Extract the (X, Y) coordinate from the center of the cell holding the provided text.  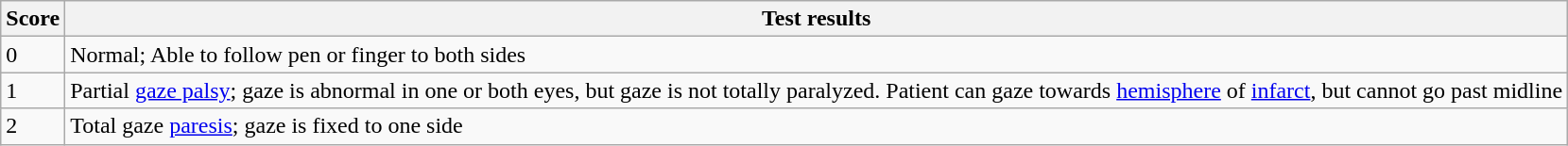
1 (33, 90)
2 (33, 126)
Total gaze paresis; gaze is fixed to one side (817, 126)
Test results (817, 19)
0 (33, 55)
Score (33, 19)
Normal; Able to follow pen or finger to both sides (817, 55)
